For the text-containing cell, return its midpoint in [x, y] coordinate format. 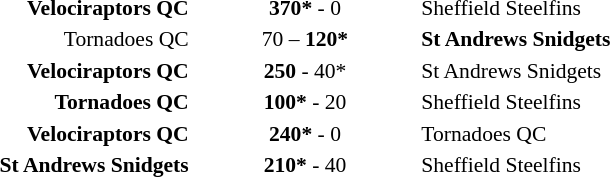
240* - 0 [306, 134]
100* - 20 [306, 102]
250 - 40* [306, 70]
70 – 120* [306, 39]
